Locate the cell with the specified text and output its [X, Y] center coordinate. 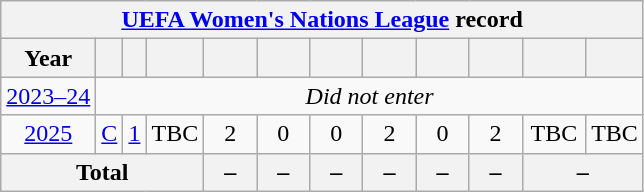
2025 [48, 134]
Total [102, 172]
UEFA Women's Nations League record [322, 20]
2023–24 [48, 96]
Did not enter [370, 96]
Year [48, 58]
1 [134, 134]
C [110, 134]
